Locate the cell with the specified text and output its (x, y) center coordinate. 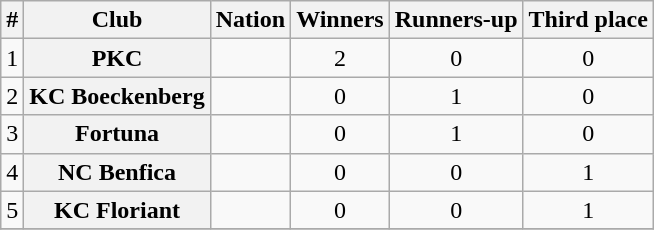
# (12, 20)
KC Floriant (117, 210)
4 (12, 172)
Third place (588, 20)
Nation (250, 20)
KC Boeckenberg (117, 96)
NC Benfica (117, 172)
Winners (340, 20)
Club (117, 20)
3 (12, 134)
Runners-up (456, 20)
5 (12, 210)
PKC (117, 58)
Fortuna (117, 134)
